Locate the cell with the specified text and output its [x, y] center coordinate. 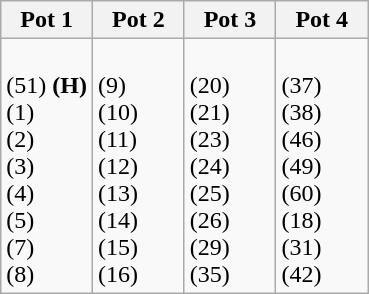
(37) (38) (46) (49) (60) (18) (31) (42) [322, 166]
Pot 2 [138, 20]
Pot 4 [322, 20]
(9) (10) (11) (12) (13) (14) (15) (16) [138, 166]
Pot 1 [47, 20]
(20) (21) (23) (24) (25) (26) (29) (35) [230, 166]
(51) (H) (1) (2) (3) (4) (5) (7) (8) [47, 166]
Pot 3 [230, 20]
